Scan for the cell matching the given text and deliver its [x, y] coordinate at center. 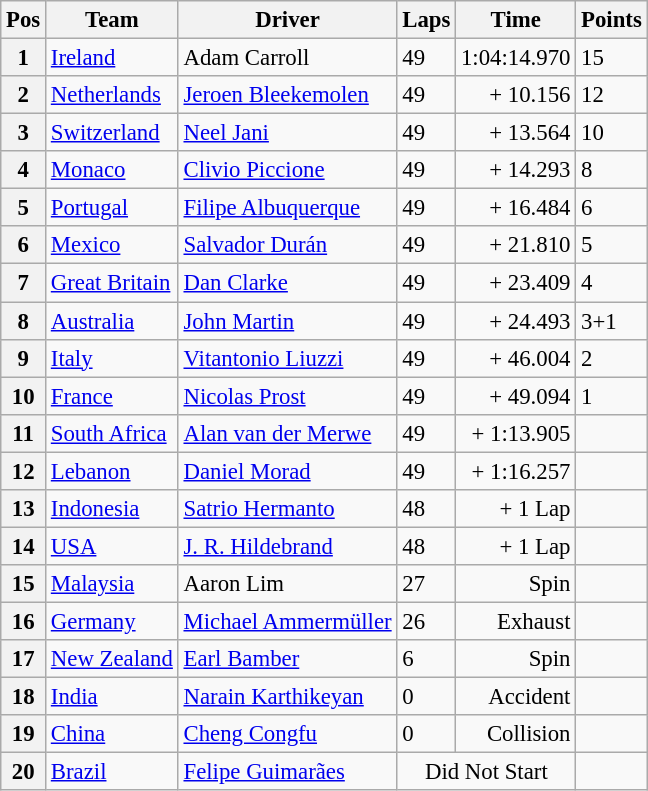
Indonesia [112, 509]
Felipe Guimarães [288, 772]
Exhaust [516, 621]
Pos [24, 20]
Italy [112, 358]
Clivio Piccione [288, 170]
14 [24, 546]
Team [112, 20]
7 [24, 283]
Alan van der Merwe [288, 433]
John Martin [288, 321]
Brazil [112, 772]
Ireland [112, 58]
Malaysia [112, 584]
Adam Carroll [288, 58]
Germany [112, 621]
Time [516, 20]
Points [612, 20]
Netherlands [112, 95]
Salvador Durán [288, 245]
+ 16.484 [516, 208]
New Zealand [112, 659]
+ 49.094 [516, 396]
+ 21.810 [516, 245]
1:04:14.970 [516, 58]
France [112, 396]
26 [426, 621]
3+1 [612, 321]
USA [112, 546]
Accident [516, 697]
Laps [426, 20]
Satrio Hermanto [288, 509]
Michael Ammermüller [288, 621]
South Africa [112, 433]
Collision [516, 734]
+ 23.409 [516, 283]
+ 46.004 [516, 358]
Dan Clarke [288, 283]
India [112, 697]
Cheng Congfu [288, 734]
17 [24, 659]
Switzerland [112, 133]
Australia [112, 321]
Jeroen Bleekemolen [288, 95]
Lebanon [112, 471]
+ 1:13.905 [516, 433]
Narain Karthikeyan [288, 697]
Vitantonio Liuzzi [288, 358]
27 [426, 584]
Great Britain [112, 283]
19 [24, 734]
Driver [288, 20]
11 [24, 433]
Aaron Lim [288, 584]
Earl Bamber [288, 659]
+ 13.564 [516, 133]
+ 14.293 [516, 170]
16 [24, 621]
20 [24, 772]
Mexico [112, 245]
3 [24, 133]
13 [24, 509]
Portugal [112, 208]
China [112, 734]
+ 10.156 [516, 95]
Monaco [112, 170]
Daniel Morad [288, 471]
Nicolas Prost [288, 396]
Neel Jani [288, 133]
+ 24.493 [516, 321]
Filipe Albuquerque [288, 208]
9 [24, 358]
Did Not Start [486, 772]
+ 1:16.257 [516, 471]
18 [24, 697]
J. R. Hildebrand [288, 546]
